Output the [X, Y] coordinate of the center of the cell containing the given text.  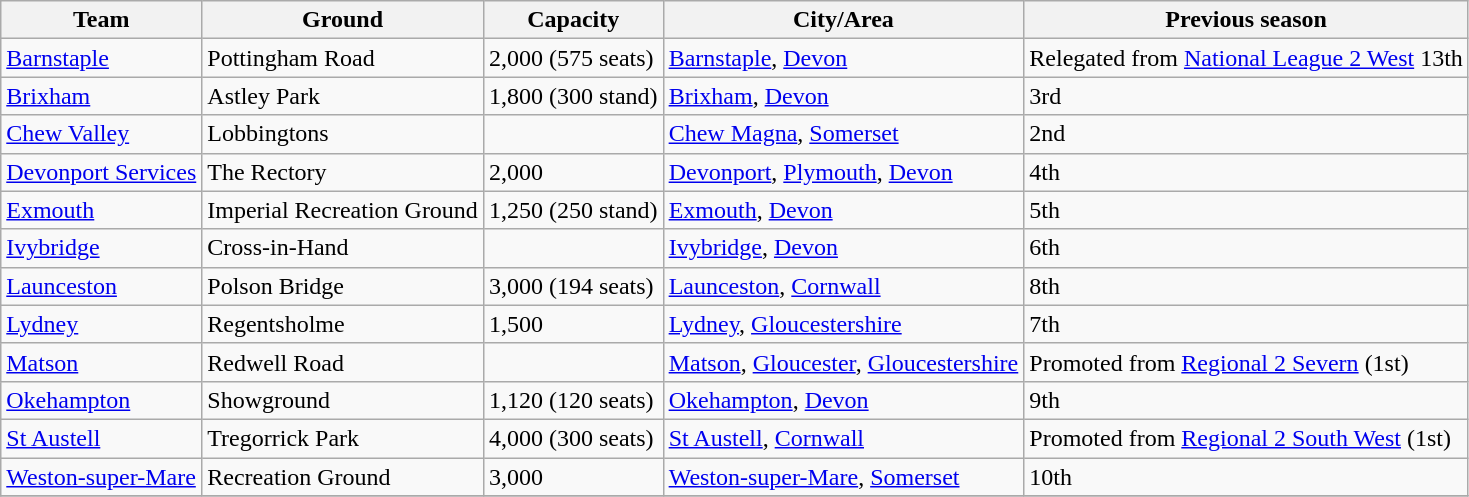
Launceston, Cornwall [844, 286]
Okehampton [102, 400]
Launceston [102, 286]
Chew Magna, Somerset [844, 134]
Exmouth, Devon [844, 210]
1,500 [573, 324]
Brixham, Devon [844, 96]
1,120 (120 seats) [573, 400]
Chew Valley [102, 134]
3rd [1246, 96]
7th [1246, 324]
Previous season [1246, 20]
Astley Park [343, 96]
Capacity [573, 20]
4th [1246, 172]
Matson [102, 362]
St Austell [102, 438]
2,000 [573, 172]
The Rectory [343, 172]
Regentsholme [343, 324]
2nd [1246, 134]
Devonport, Plymouth, Devon [844, 172]
Promoted from Regional 2 South West (1st) [1246, 438]
Cross-in-Hand [343, 248]
Polson Bridge [343, 286]
Tregorrick Park [343, 438]
1,800 (300 stand) [573, 96]
Matson, Gloucester, Gloucestershire [844, 362]
City/Area [844, 20]
Lobbingtons [343, 134]
Ivybridge, Devon [844, 248]
Weston-super-Mare, Somerset [844, 477]
2,000 (575 seats) [573, 58]
3,000 [573, 477]
Barnstaple [102, 58]
Recreation Ground [343, 477]
1,250 (250 stand) [573, 210]
Okehampton, Devon [844, 400]
6th [1246, 248]
5th [1246, 210]
Relegated from National League 2 West 13th [1246, 58]
9th [1246, 400]
Lydney [102, 324]
Brixham [102, 96]
Barnstaple, Devon [844, 58]
Promoted from Regional 2 Severn (1st) [1246, 362]
St Austell, Cornwall [844, 438]
4,000 (300 seats) [573, 438]
Devonport Services [102, 172]
Ground [343, 20]
Ivybridge [102, 248]
Showground [343, 400]
Redwell Road [343, 362]
Team [102, 20]
Pottingham Road [343, 58]
Exmouth [102, 210]
Weston-super-Mare [102, 477]
8th [1246, 286]
10th [1246, 477]
Lydney, Gloucestershire [844, 324]
3,000 (194 seats) [573, 286]
Imperial Recreation Ground [343, 210]
